For the text-containing cell, return its midpoint in (X, Y) coordinate format. 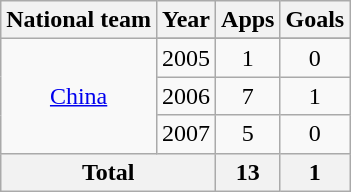
National team (79, 20)
2007 (186, 134)
2005 (186, 58)
China (79, 96)
13 (248, 172)
Year (186, 20)
Apps (248, 20)
7 (248, 96)
2006 (186, 96)
Total (108, 172)
5 (248, 134)
Goals (315, 20)
